Output the [x, y] coordinate of the center of the cell containing the given text.  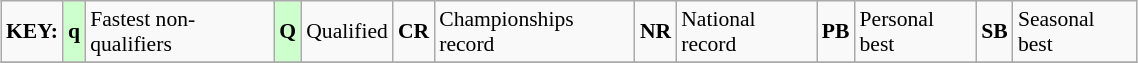
Championships record [534, 32]
CR [414, 32]
Qualified [347, 32]
PB [836, 32]
Personal best [916, 32]
q [74, 32]
KEY: [32, 32]
Seasonal best [1075, 32]
Fastest non-qualifiers [180, 32]
NR [656, 32]
SB [994, 32]
Q [288, 32]
National record [746, 32]
